Capture the cell that displays the provided text and extract its [X, Y] central coordinate. 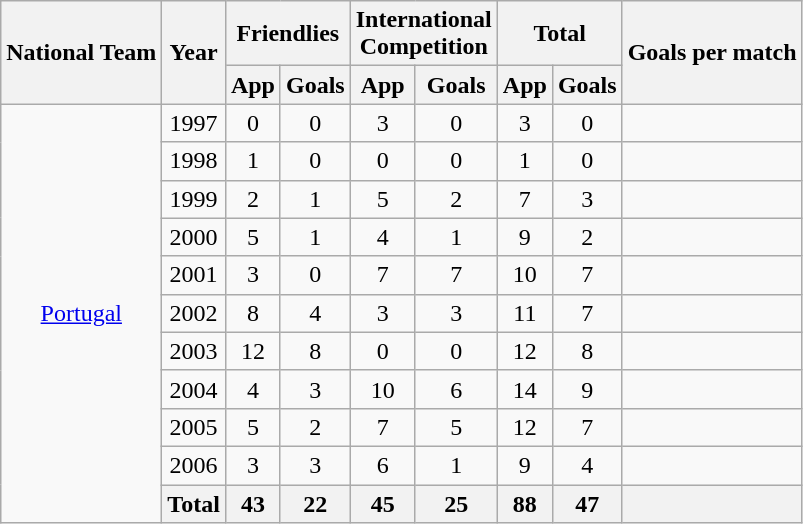
InternationalCompetition [424, 34]
14 [524, 389]
1999 [194, 199]
National Team [82, 52]
Friendlies [288, 34]
Portugal [82, 314]
2003 [194, 351]
45 [382, 503]
43 [252, 503]
47 [587, 503]
11 [524, 313]
25 [456, 503]
2000 [194, 237]
2004 [194, 389]
1997 [194, 123]
2006 [194, 465]
88 [524, 503]
2001 [194, 275]
Year [194, 52]
2002 [194, 313]
22 [315, 503]
Goals per match [712, 52]
2005 [194, 427]
1998 [194, 161]
